Detect which cell encompasses the target text, then output its [X, Y] center coordinate. 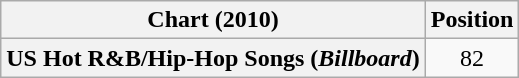
Chart (2010) [213, 20]
US Hot R&B/Hip-Hop Songs (Billboard) [213, 58]
Position [472, 20]
82 [472, 58]
